Determine the (X, Y) coordinate at the center of the cell enclosing the given text.  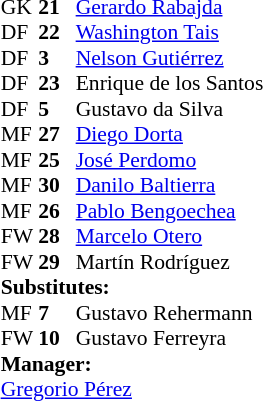
26 (57, 211)
3 (57, 58)
5 (57, 109)
23 (57, 83)
27 (57, 135)
7 (57, 313)
29 (57, 262)
28 (57, 237)
22 (57, 33)
30 (57, 185)
10 (57, 339)
25 (57, 160)
